Search for the cell housing the specified text and yield its [X, Y] center coordinate. 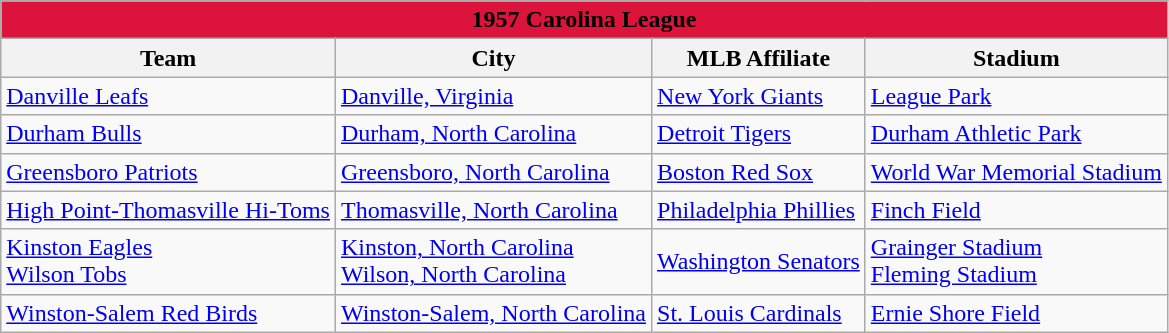
Finch Field [1016, 210]
World War Memorial Stadium [1016, 172]
Danville Leafs [168, 96]
Durham Bulls [168, 134]
Boston Red Sox [759, 172]
Stadium [1016, 58]
League Park [1016, 96]
Philadelphia Phillies [759, 210]
Greensboro Patriots [168, 172]
Durham Athletic Park [1016, 134]
High Point-Thomasville Hi-Toms [168, 210]
Washington Senators [759, 262]
Winston-Salem Red Birds [168, 313]
Grainger Stadium Fleming Stadium [1016, 262]
Kinston, North Carolina Wilson, North Carolina [493, 262]
Team [168, 58]
St. Louis Cardinals [759, 313]
City [493, 58]
Detroit Tigers [759, 134]
MLB Affiliate [759, 58]
Kinston Eagles Wilson Tobs [168, 262]
Winston-Salem, North Carolina [493, 313]
Durham, North Carolina [493, 134]
Ernie Shore Field [1016, 313]
Greensboro, North Carolina [493, 172]
Thomasville, North Carolina [493, 210]
New York Giants [759, 96]
1957 Carolina League [584, 20]
Danville, Virginia [493, 96]
